Extract the (X, Y) coordinate from the center of the cell holding the provided text.  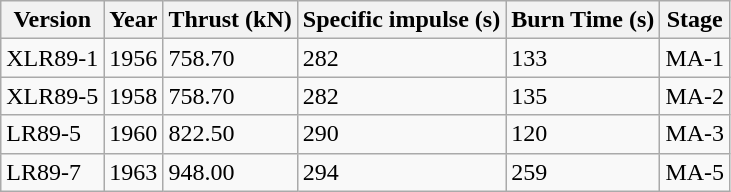
948.00 (230, 172)
Year (134, 20)
294 (401, 172)
MA-5 (695, 172)
1960 (134, 134)
MA-1 (695, 58)
822.50 (230, 134)
LR89-7 (52, 172)
Specific impulse (s) (401, 20)
MA-2 (695, 96)
259 (583, 172)
MA-3 (695, 134)
LR89-5 (52, 134)
XLR89-1 (52, 58)
XLR89-5 (52, 96)
1956 (134, 58)
290 (401, 134)
Stage (695, 20)
Thrust (kN) (230, 20)
135 (583, 96)
Burn Time (s) (583, 20)
133 (583, 58)
1963 (134, 172)
120 (583, 134)
1958 (134, 96)
Version (52, 20)
